Search for the cell housing the specified text and yield its (X, Y) center coordinate. 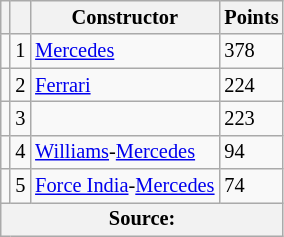
Points (251, 17)
223 (251, 118)
74 (251, 186)
5 (20, 186)
Ferrari (124, 85)
94 (251, 152)
Force India-Mercedes (124, 186)
4 (20, 152)
Source: (142, 219)
3 (20, 118)
224 (251, 85)
Williams-Mercedes (124, 152)
Mercedes (124, 51)
1 (20, 51)
2 (20, 85)
378 (251, 51)
Constructor (124, 17)
